Detect which cell encompasses the target text, then output its [X, Y] center coordinate. 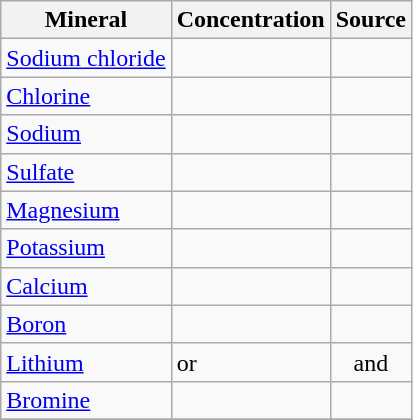
or [250, 362]
Boron [86, 324]
Chlorine [86, 96]
Mineral [86, 20]
Sodium [86, 134]
Potassium [86, 248]
Calcium [86, 286]
Concentration [250, 20]
Magnesium [86, 210]
Source [370, 20]
Lithium [86, 362]
Sodium chloride [86, 58]
and [370, 362]
Sulfate [86, 172]
Bromine [86, 400]
